Return (x, y) of the center of cell containing provided text 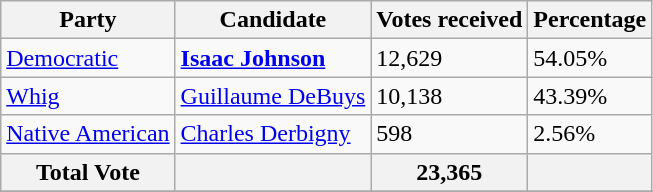
10,138 (450, 96)
Guillaume DeBuys (273, 96)
Charles Derbigny (273, 134)
54.05% (590, 58)
598 (450, 134)
Candidate (273, 20)
23,365 (450, 172)
43.39% (590, 96)
Votes received (450, 20)
Party (88, 20)
Total Vote (88, 172)
2.56% (590, 134)
Whig (88, 96)
Percentage (590, 20)
12,629 (450, 58)
Native American (88, 134)
Isaac Johnson (273, 58)
Democratic (88, 58)
